From the cell containing the given text, extract its center point as (X, Y) coordinate. 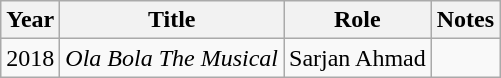
Sarjan Ahmad (358, 58)
2018 (30, 58)
Ola Bola The Musical (172, 58)
Notes (465, 20)
Role (358, 20)
Title (172, 20)
Year (30, 20)
